Pinpoint the cell where the given text exists, returning its [X, Y] midpoint coordinate. 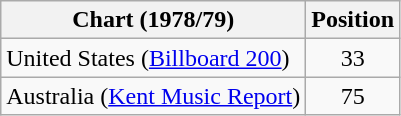
Chart (1978/79) [154, 20]
33 [353, 58]
75 [353, 96]
United States (Billboard 200) [154, 58]
Australia (Kent Music Report) [154, 96]
Position [353, 20]
